Search for the cell housing the specified text and yield its [X, Y] center coordinate. 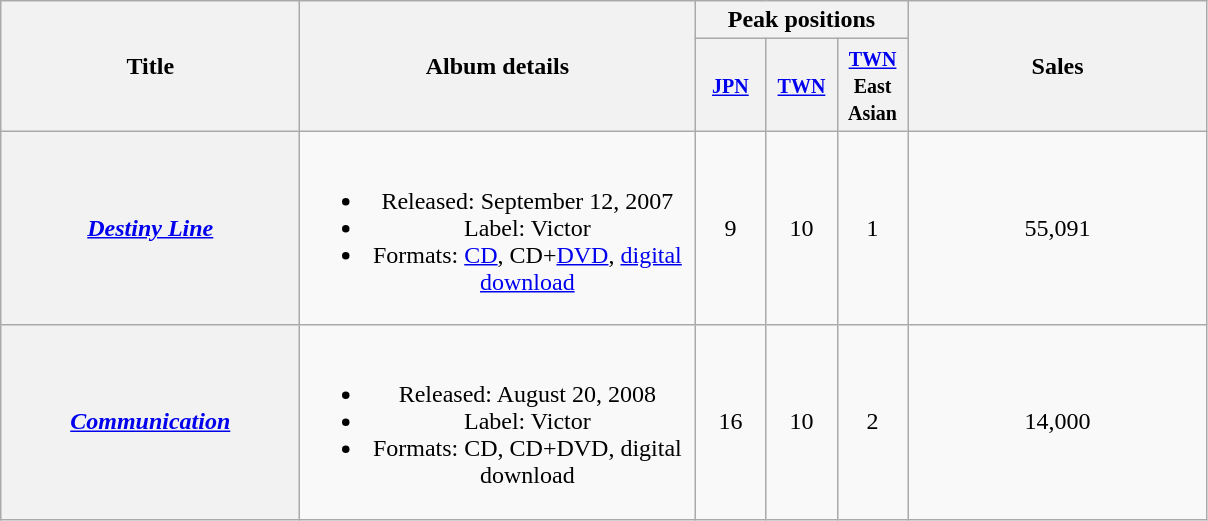
55,091 [1058, 228]
1 [872, 228]
14,000 [1058, 422]
Released: August 20, 2008Label: VictorFormats: CD, CD+DVD, digital download [498, 422]
Destiny Line [150, 228]
9 [730, 228]
TWN [802, 85]
Title [150, 66]
Sales [1058, 66]
2 [872, 422]
16 [730, 422]
Communication [150, 422]
Released: September 12, 2007Label: VictorFormats: CD, CD+DVD, digital download [498, 228]
Peak positions [802, 20]
Album details [498, 66]
TWN East Asian [872, 85]
JPN [730, 85]
